Capture the cell that displays the provided text and extract its [X, Y] central coordinate. 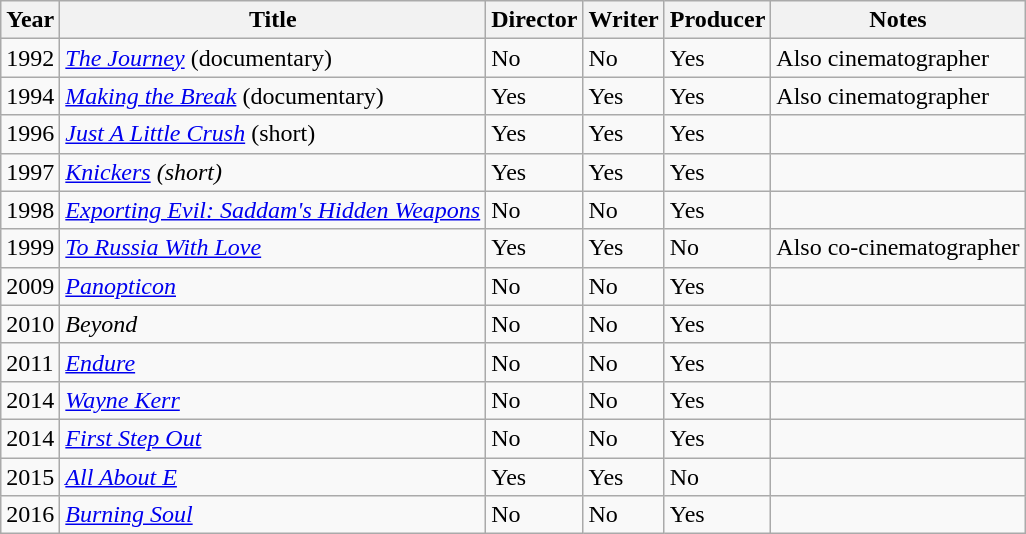
2009 [30, 286]
Title [273, 20]
Also co-cinematographer [898, 248]
1994 [30, 96]
1992 [30, 58]
1999 [30, 248]
First Step Out [273, 438]
1996 [30, 134]
2016 [30, 515]
Director [534, 20]
The Journey (documentary) [273, 58]
Panopticon [273, 286]
1997 [30, 172]
Making the Break (documentary) [273, 96]
Wayne Kerr [273, 400]
Producer [718, 20]
To Russia With Love [273, 248]
Notes [898, 20]
Year [30, 20]
Exporting Evil: Saddam's Hidden Weapons [273, 210]
All About E [273, 477]
Knickers (short) [273, 172]
2015 [30, 477]
1998 [30, 210]
Just A Little Crush (short) [273, 134]
2011 [30, 362]
2010 [30, 324]
Burning Soul [273, 515]
Beyond [273, 324]
Writer [624, 20]
Endure [273, 362]
